Determine the (x, y) coordinate at the center of the cell enclosing the given text.  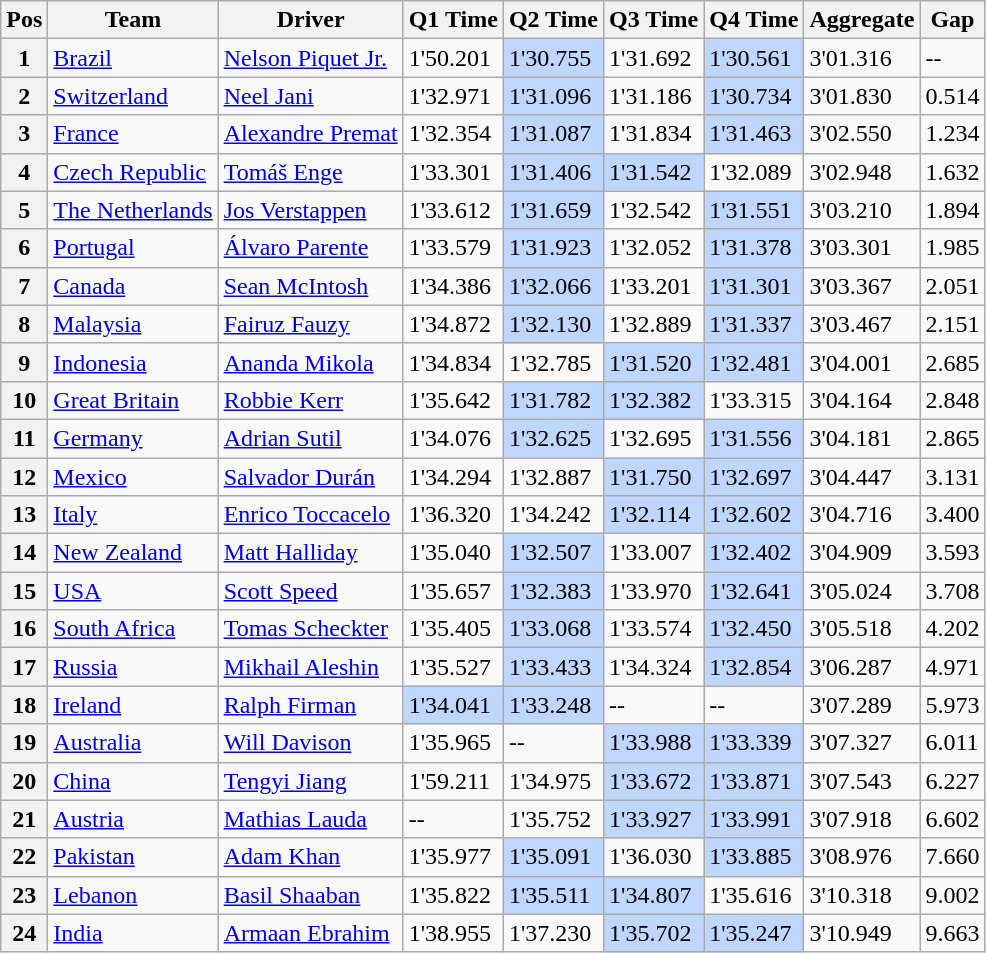
1'34.872 (453, 324)
7.660 (952, 857)
1'33.579 (453, 248)
3'03.467 (862, 324)
1'32.066 (553, 286)
1'32.697 (754, 477)
1'33.007 (654, 553)
Lebanon (133, 895)
3.593 (952, 553)
1'32.542 (654, 210)
5 (24, 210)
1'31.301 (754, 286)
2.848 (952, 400)
3'04.001 (862, 362)
Austria (133, 819)
1'35.040 (453, 553)
10 (24, 400)
3'02.948 (862, 172)
1'37.230 (553, 933)
Australia (133, 743)
3'10.949 (862, 933)
1'34.324 (654, 667)
1'34.386 (453, 286)
1'35.657 (453, 591)
Mexico (133, 477)
Adrian Sutil (310, 438)
Robbie Kerr (310, 400)
3'07.543 (862, 781)
Ireland (133, 705)
1'34.041 (453, 705)
2.865 (952, 438)
3'03.301 (862, 248)
1'31.087 (553, 134)
9.663 (952, 933)
1'36.320 (453, 515)
1'32.450 (754, 629)
Neel Jani (310, 96)
18 (24, 705)
Canada (133, 286)
8 (24, 324)
1'50.201 (453, 58)
Ralph Firman (310, 705)
Brazil (133, 58)
1'35.977 (453, 857)
16 (24, 629)
1'31.659 (553, 210)
Germany (133, 438)
3'06.287 (862, 667)
5.973 (952, 705)
1'33.612 (453, 210)
20 (24, 781)
1'35.822 (453, 895)
Will Davison (310, 743)
1'34.242 (553, 515)
Team (133, 20)
3'08.976 (862, 857)
1'38.955 (453, 933)
1'32.507 (553, 553)
Matt Halliday (310, 553)
Adam Khan (310, 857)
6.011 (952, 743)
1'32.625 (553, 438)
3.131 (952, 477)
1'34.975 (553, 781)
Q2 Time (553, 20)
1'31.337 (754, 324)
1'32.971 (453, 96)
3'04.164 (862, 400)
1'35.965 (453, 743)
0.514 (952, 96)
Nelson Piquet Jr. (310, 58)
3'04.716 (862, 515)
Aggregate (862, 20)
23 (24, 895)
1'35.616 (754, 895)
South Africa (133, 629)
1'32.130 (553, 324)
1'31.750 (654, 477)
1'34.834 (453, 362)
1'35.702 (654, 933)
India (133, 933)
1'35.527 (453, 667)
1'32.052 (654, 248)
1'33.927 (654, 819)
1'32.854 (754, 667)
USA (133, 591)
Malaysia (133, 324)
11 (24, 438)
3'01.316 (862, 58)
9.002 (952, 895)
1'33.988 (654, 743)
1'32.695 (654, 438)
1'33.672 (654, 781)
4.202 (952, 629)
3'07.289 (862, 705)
Italy (133, 515)
15 (24, 591)
1'31.520 (654, 362)
6.602 (952, 819)
14 (24, 553)
1'31.186 (654, 96)
Portugal (133, 248)
13 (24, 515)
3.708 (952, 591)
Salvador Durán (310, 477)
3'03.210 (862, 210)
1'33.248 (553, 705)
1'31.782 (553, 400)
1'32.641 (754, 591)
2.685 (952, 362)
1'35.642 (453, 400)
1'35.247 (754, 933)
1'31.556 (754, 438)
3'01.830 (862, 96)
1'33.885 (754, 857)
1.985 (952, 248)
1'32.114 (654, 515)
Enrico Toccacelo (310, 515)
China (133, 781)
1.894 (952, 210)
3'04.447 (862, 477)
Mathias Lauda (310, 819)
1'32.602 (754, 515)
3.400 (952, 515)
1'32.481 (754, 362)
6.227 (952, 781)
Alexandre Premat (310, 134)
Mikhail Aleshin (310, 667)
1'31.692 (654, 58)
4 (24, 172)
4.971 (952, 667)
9 (24, 362)
Gap (952, 20)
1'33.574 (654, 629)
Álvaro Parente (310, 248)
1'33.339 (754, 743)
Pos (24, 20)
Ananda Mikola (310, 362)
3'10.318 (862, 895)
24 (24, 933)
1'31.378 (754, 248)
Pakistan (133, 857)
1'32.889 (654, 324)
2.051 (952, 286)
1'31.551 (754, 210)
Great Britain (133, 400)
1'33.433 (553, 667)
Russia (133, 667)
1'31.923 (553, 248)
21 (24, 819)
Q4 Time (754, 20)
Switzerland (133, 96)
Q3 Time (654, 20)
3'03.367 (862, 286)
Sean McIntosh (310, 286)
3'04.909 (862, 553)
19 (24, 743)
1'30.734 (754, 96)
1'33.991 (754, 819)
Tengyi Jiang (310, 781)
1'33.068 (553, 629)
3'07.918 (862, 819)
Tomáš Enge (310, 172)
2.151 (952, 324)
New Zealand (133, 553)
Czech Republic (133, 172)
17 (24, 667)
2 (24, 96)
1'34.294 (453, 477)
1'30.561 (754, 58)
1'32.887 (553, 477)
3 (24, 134)
3'05.518 (862, 629)
1'33.301 (453, 172)
1'34.807 (654, 895)
1'32.089 (754, 172)
1'59.211 (453, 781)
1'32.382 (654, 400)
1.632 (952, 172)
22 (24, 857)
Fairuz Fauzy (310, 324)
1'33.970 (654, 591)
Scott Speed (310, 591)
3'05.024 (862, 591)
Tomas Scheckter (310, 629)
Q1 Time (453, 20)
6 (24, 248)
1'33.315 (754, 400)
3'07.327 (862, 743)
1'31.406 (553, 172)
1'32.383 (553, 591)
The Netherlands (133, 210)
1'35.511 (553, 895)
1'35.752 (553, 819)
1.234 (952, 134)
France (133, 134)
1'34.076 (453, 438)
1'32.785 (553, 362)
7 (24, 286)
Armaan Ebrahim (310, 933)
1'31.542 (654, 172)
12 (24, 477)
1'30.755 (553, 58)
1'33.871 (754, 781)
1'35.091 (553, 857)
Indonesia (133, 362)
1'32.402 (754, 553)
3'02.550 (862, 134)
1'35.405 (453, 629)
1'31.096 (553, 96)
3'04.181 (862, 438)
1 (24, 58)
1'32.354 (453, 134)
1'36.030 (654, 857)
1'31.834 (654, 134)
1'31.463 (754, 134)
Jos Verstappen (310, 210)
Basil Shaaban (310, 895)
1'33.201 (654, 286)
Driver (310, 20)
